Provide the (x, y) coordinate of the cell's center where the given text is located.  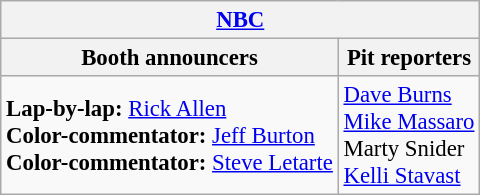
Pit reporters (409, 58)
Dave BurnsMike MassaroMarty SniderKelli Stavast (409, 136)
NBC (240, 20)
Booth announcers (170, 58)
Lap-by-lap: Rick AllenColor-commentator: Jeff BurtonColor-commentator: Steve Letarte (170, 136)
